Locate the cell with the specified text and output its [X, Y] center coordinate. 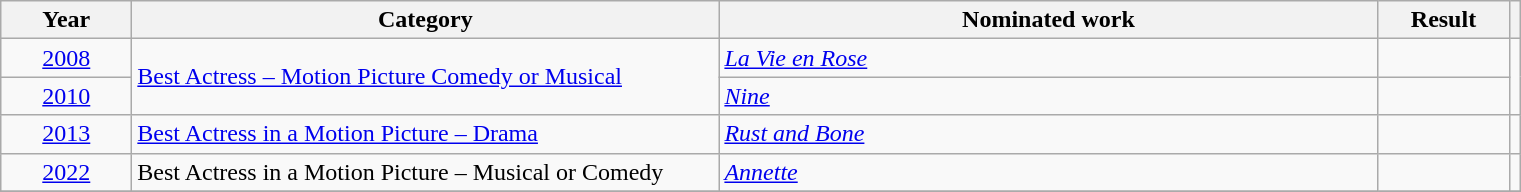
Result [1444, 20]
Year [66, 20]
2008 [66, 58]
Annette [1048, 172]
Best Actress in a Motion Picture – Drama [426, 134]
Nominated work [1048, 20]
Best Actress – Motion Picture Comedy or Musical [426, 77]
Rust and Bone [1048, 134]
Nine [1048, 96]
2010 [66, 96]
Best Actress in a Motion Picture – Musical or Comedy [426, 172]
2013 [66, 134]
Category [426, 20]
2022 [66, 172]
La Vie en Rose [1048, 58]
